Output the [X, Y] coordinate of the center of the cell containing the given text.  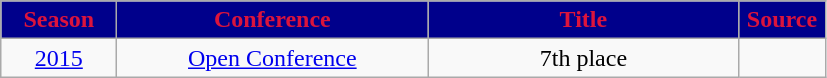
Open Conference [272, 58]
Season [59, 20]
2015 [59, 58]
Conference [272, 20]
Source [782, 20]
7th place [584, 58]
Title [584, 20]
